Find where the given text appears and provide that cell's center as (X, Y) coordinate. 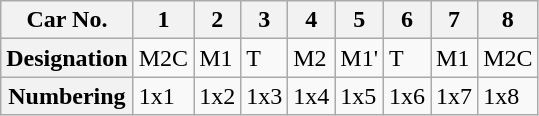
M2 (312, 58)
Car No. (67, 20)
1x8 (508, 96)
1x2 (218, 96)
M1' (360, 58)
1x5 (360, 96)
1x7 (454, 96)
3 (264, 20)
8 (508, 20)
1 (163, 20)
1x1 (163, 96)
Designation (67, 58)
5 (360, 20)
1x3 (264, 96)
6 (408, 20)
1x4 (312, 96)
7 (454, 20)
1x6 (408, 96)
2 (218, 20)
Numbering (67, 96)
4 (312, 20)
